Determine the [X, Y] coordinate at the center of the cell enclosing the given text.  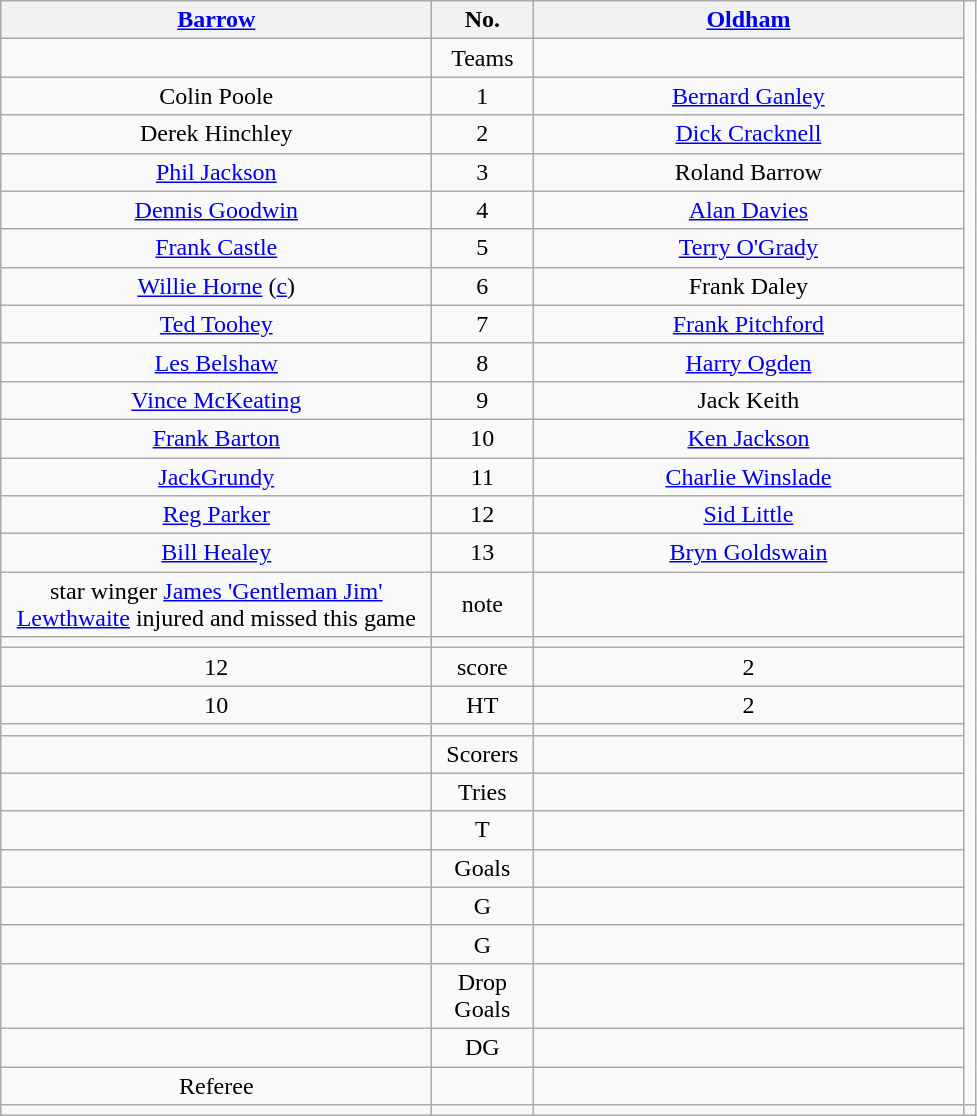
Alan Davies [748, 210]
note [482, 604]
3 [482, 172]
Dennis Goodwin [216, 210]
Scorers [482, 754]
No. [482, 20]
11 [482, 477]
Ken Jackson [748, 438]
9 [482, 400]
Bill Healey [216, 553]
Reg Parker [216, 515]
Frank Castle [216, 248]
8 [482, 362]
Terry O'Grady [748, 248]
Colin Poole [216, 96]
Teams [482, 58]
Willie Horne (c) [216, 286]
score [482, 667]
HT [482, 705]
T [482, 830]
Tries [482, 792]
Bryn Goldswain [748, 553]
Frank Barton [216, 438]
Dick Cracknell [748, 134]
JackGrundy [216, 477]
Vince McKeating [216, 400]
Goals [482, 868]
star winger James 'Gentleman Jim' Lewthwaite injured and missed this game [216, 604]
Charlie Winslade [748, 477]
Sid Little [748, 515]
Les Belshaw [216, 362]
13 [482, 553]
Bernard Ganley [748, 96]
4 [482, 210]
Jack Keith [748, 400]
1 [482, 96]
Frank Pitchford [748, 324]
6 [482, 286]
Referee [216, 1085]
Roland Barrow [748, 172]
Ted Toohey [216, 324]
5 [482, 248]
Phil Jackson [216, 172]
Harry Ogden [748, 362]
Frank Daley [748, 286]
7 [482, 324]
Drop Goals [482, 996]
DG [482, 1047]
Derek Hinchley [216, 134]
Oldham [748, 20]
Barrow [216, 20]
